Find where the given text appears and provide that cell's center as [X, Y] coordinate. 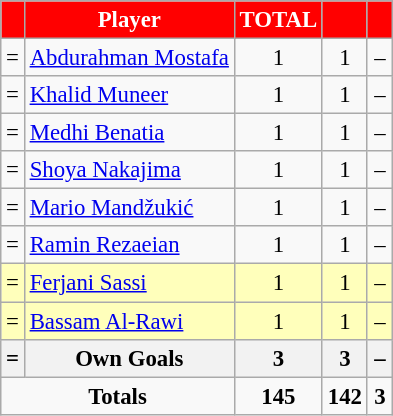
Player [129, 20]
Ramin Rezaeian [129, 245]
Totals [118, 396]
Ferjani Sassi [129, 283]
145 [278, 396]
TOTAL [278, 20]
Shoya Nakajima [129, 170]
Medhi Benatia [129, 133]
Bassam Al-Rawi [129, 321]
Abdurahman Mostafa [129, 58]
Mario Mandžukić [129, 208]
Khalid Muneer [129, 95]
Own Goals [129, 358]
142 [344, 396]
